Identify which cell holds the provided text, then report its [x, y] central coordinate. 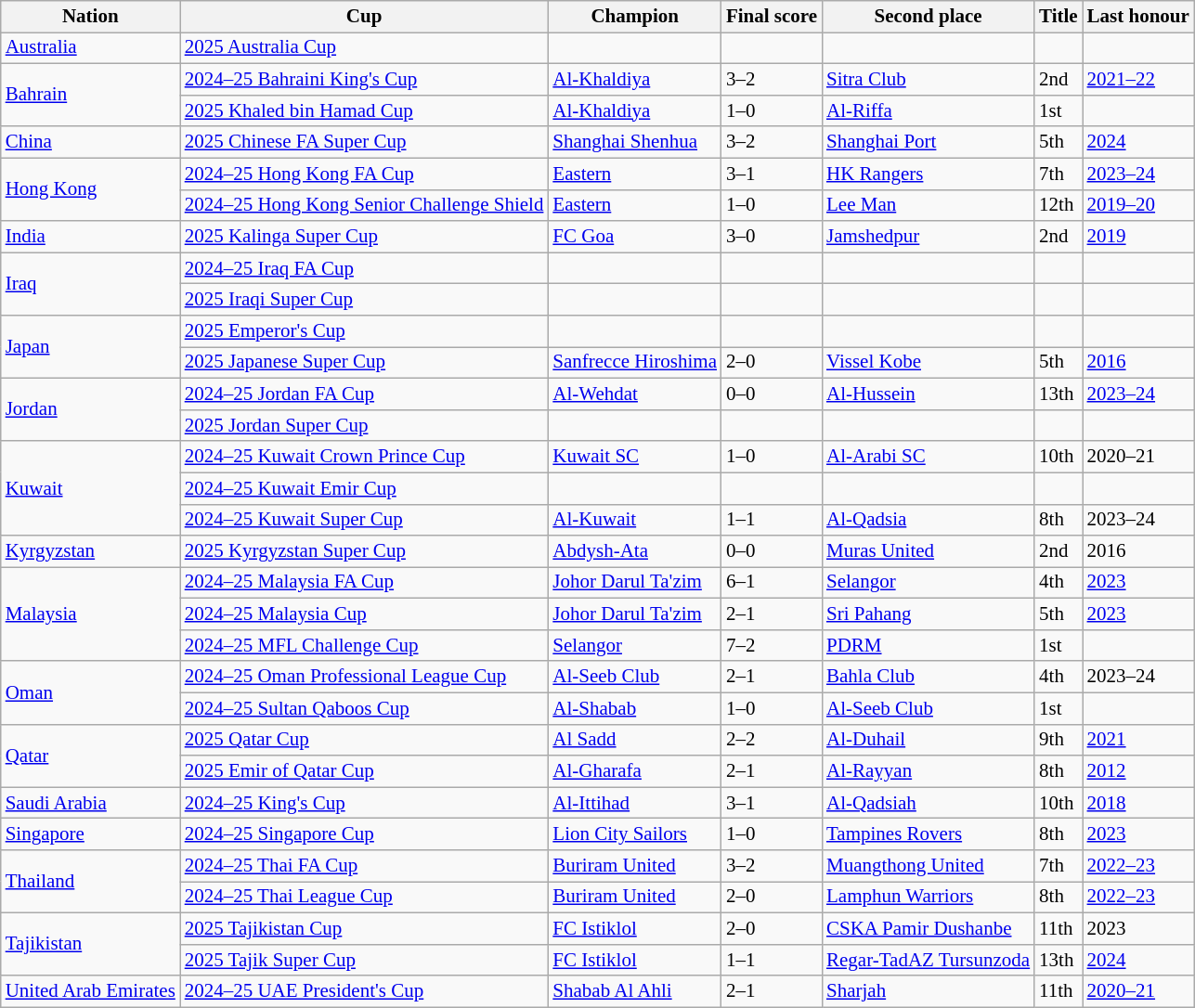
Last honour [1138, 17]
Bahla Club [929, 677]
Second place [929, 17]
2025 Iraqi Super Cup [364, 300]
China [91, 142]
Malaysia [91, 614]
Lee Man [929, 205]
2024–25 Jordan FA Cup [364, 394]
Cup [364, 17]
2024–25 Hong Kong Senior Challenge Shield [364, 205]
Kuwait SC [635, 457]
Shanghai Port [929, 142]
Tajikistan [91, 945]
Sanfrecce Hiroshima [635, 363]
2025 Khaled bin Hamad Cup [364, 110]
United Arab Emirates [91, 991]
Al-Duhail [929, 740]
Kuwait [91, 488]
2024–25 Thai League Cup [364, 898]
6–1 [772, 583]
Iraq [91, 284]
Kyrgyzstan [91, 551]
2024–25 Hong Kong FA Cup [364, 174]
3–0 [772, 237]
Al-Rayyan [929, 771]
Bahrain [91, 96]
Saudi Arabia [91, 803]
Final score [772, 17]
Japan [91, 347]
Al-Qadsia [929, 520]
2019–20 [1138, 205]
Al-Riffa [929, 110]
Champion [635, 17]
2025 Kalinga Super Cup [364, 237]
India [91, 237]
Hong Kong [91, 189]
9th [1059, 740]
2024–25 Kuwait Super Cup [364, 520]
Al-Shabab [635, 708]
Al Sadd [635, 740]
Al-Qadsiah [929, 803]
2025 Australia Cup [364, 48]
2024–25 UAE President's Cup [364, 991]
Qatar [91, 756]
2024–25 Thai FA Cup [364, 866]
2018 [1138, 803]
Shanghai Shenhua [635, 142]
2025 Jordan Super Cup [364, 425]
7–2 [772, 646]
12th [1059, 205]
Shabab Al Ahli [635, 991]
2024–25 MFL Challenge Cup [364, 646]
Thailand [91, 882]
Muras United [929, 551]
Sri Pahang [929, 614]
PDRM [929, 646]
Lion City Sailors [635, 834]
2024–25 King's Cup [364, 803]
2024–25 Malaysia FA Cup [364, 583]
HK Rangers [929, 174]
Muangthong United [929, 866]
2024–25 Kuwait Crown Prince Cup [364, 457]
2024–25 Malaysia Cup [364, 614]
Al-Gharafa [635, 771]
2024–25 Bahraini King's Cup [364, 80]
Lamphun Warriors [929, 898]
Oman [91, 692]
2012 [1138, 771]
FC Goa [635, 237]
Regar-TadAZ Tursunzoda [929, 960]
Nation [91, 17]
2021–22 [1138, 80]
2024–25 Iraq FA Cup [364, 268]
Jamshedpur [929, 237]
2025 Qatar Cup [364, 740]
2024–25 Kuwait Emir Cup [364, 488]
Abdysh-Ata [635, 551]
Australia [91, 48]
Al-Wehdat [635, 394]
2024–25 Oman Professional League Cup [364, 677]
Jordan [91, 409]
2–2 [772, 740]
Tampines Rovers [929, 834]
2025 Emir of Qatar Cup [364, 771]
Al-Ittihad [635, 803]
2024–25 Singapore Cup [364, 834]
2024–25 Sultan Qaboos Cup [364, 708]
Sitra Club [929, 80]
2025 Kyrgyzstan Super Cup [364, 551]
Al-Kuwait [635, 520]
2025 Emperor's Cup [364, 331]
Title [1059, 17]
2021 [1138, 740]
2025 Japanese Super Cup [364, 363]
2019 [1138, 237]
Al-Hussein [929, 394]
Al-Arabi SC [929, 457]
2025 Tajikistan Cup [364, 929]
Vissel Kobe [929, 363]
2025 Tajik Super Cup [364, 960]
CSKA Pamir Dushanbe [929, 929]
2025 Chinese FA Super Cup [364, 142]
Singapore [91, 834]
Sharjah [929, 991]
